Determine the (x, y) coordinate at the center of the cell enclosing the given text.  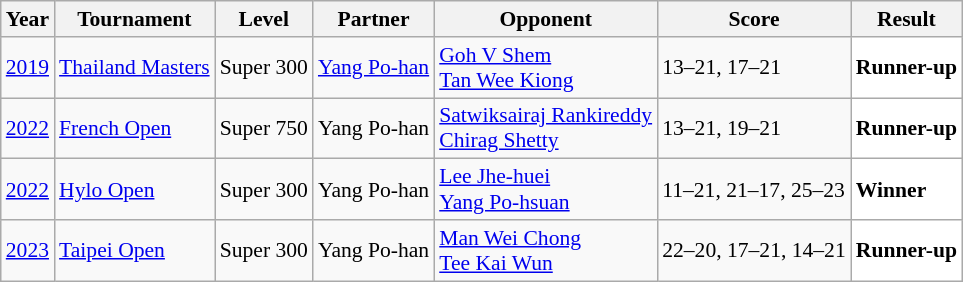
13–21, 17–21 (754, 68)
Partner (374, 19)
French Open (134, 128)
Thailand Masters (134, 68)
Tournament (134, 19)
2023 (28, 250)
Year (28, 19)
Super 750 (264, 128)
Level (264, 19)
Score (754, 19)
2019 (28, 68)
13–21, 19–21 (754, 128)
Man Wei Chong Tee Kai Wun (546, 250)
11–21, 21–17, 25–23 (754, 190)
Hylo Open (134, 190)
Result (906, 19)
Goh V Shem Tan Wee Kiong (546, 68)
Lee Jhe-huei Yang Po-hsuan (546, 190)
22–20, 17–21, 14–21 (754, 250)
Satwiksairaj Rankireddy Chirag Shetty (546, 128)
Opponent (546, 19)
Winner (906, 190)
Taipei Open (134, 250)
